Return [x, y] of the center of cell containing provided text 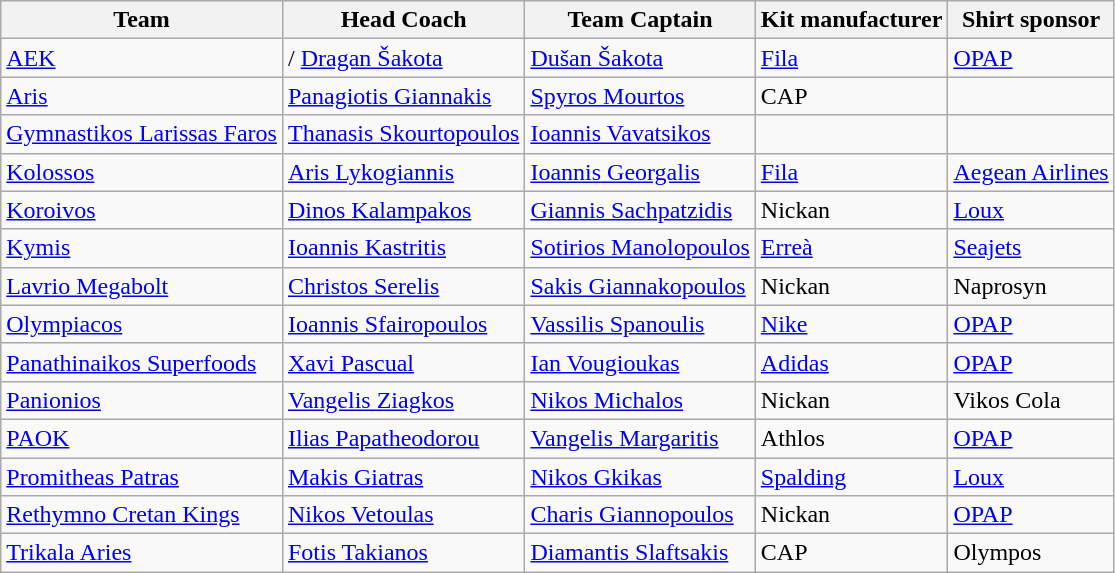
Nikos Michalos [640, 400]
Kymis [142, 248]
Seajets [1031, 248]
Thanasis Skourtopoulos [403, 134]
Rethymno Cretan Kings [142, 515]
Erreà [852, 248]
Ioannis Vavatsikos [640, 134]
Nikos Gkikas [640, 477]
Dinos Kalampakos [403, 210]
Shirt sponsor [1031, 20]
Lavrio Megabolt [142, 286]
Head Coach [403, 20]
Sotirios Manolopoulos [640, 248]
Team Captain [640, 20]
/ Dragan Šakota [403, 58]
Fotis Takianos [403, 553]
Xavi Pascual [403, 362]
Vassilis Spanoulis [640, 324]
Nike [852, 324]
Trikala Aries [142, 553]
Dušan Šakota [640, 58]
Ioannis Georgalis [640, 172]
Panathinaikos Superfoods [142, 362]
Vangelis Ziagkos [403, 400]
Aegean Airlines [1031, 172]
Sakis Giannakopoulos [640, 286]
Athlos [852, 438]
Panagiotis Giannakis [403, 96]
Gymnastikos Larissas Faros [142, 134]
Spyros Mourtos [640, 96]
Christos Serelis [403, 286]
Ioannis Sfairopoulos [403, 324]
Aris [142, 96]
Olympiacos [142, 324]
AEK [142, 58]
Olympos [1031, 553]
Spalding [852, 477]
Vangelis Margaritis [640, 438]
Adidas [852, 362]
Promitheas Patras [142, 477]
Giannis Sachpatzidis [640, 210]
Kolossos [142, 172]
PAOK [142, 438]
Panionios [142, 400]
Ilias Papatheodorou [403, 438]
Koroivos [142, 210]
Ioannis Kastritis [403, 248]
Makis Giatras [403, 477]
Aris Lykogiannis [403, 172]
Team [142, 20]
Nikos Vetoulas [403, 515]
Vikos Cola [1031, 400]
Kit manufacturer [852, 20]
Ian Vougioukas [640, 362]
Naprosyn [1031, 286]
Charis Giannopoulos [640, 515]
Diamantis Slaftsakis [640, 553]
